Return the [x, y] coordinate for the center point of the cell that contains the specified text.  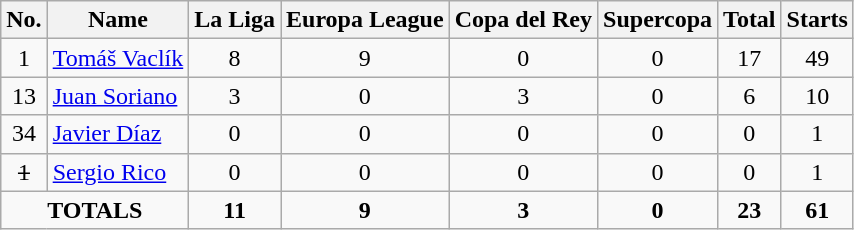
Javier Díaz [118, 134]
Total [750, 20]
10 [817, 96]
49 [817, 58]
Europa League [364, 20]
17 [750, 58]
La Liga [235, 20]
Starts [817, 20]
No. [24, 20]
34 [24, 134]
6 [750, 96]
Copa del Rey [523, 20]
13 [24, 96]
Juan Soriano [118, 96]
Tomáš Vaclík [118, 58]
61 [817, 210]
Sergio Rico [118, 172]
11 [235, 210]
TOTALS [95, 210]
Supercopa [658, 20]
8 [235, 58]
23 [750, 210]
Name [118, 20]
